Scan for the cell matching the given text and deliver its [X, Y] coordinate at center. 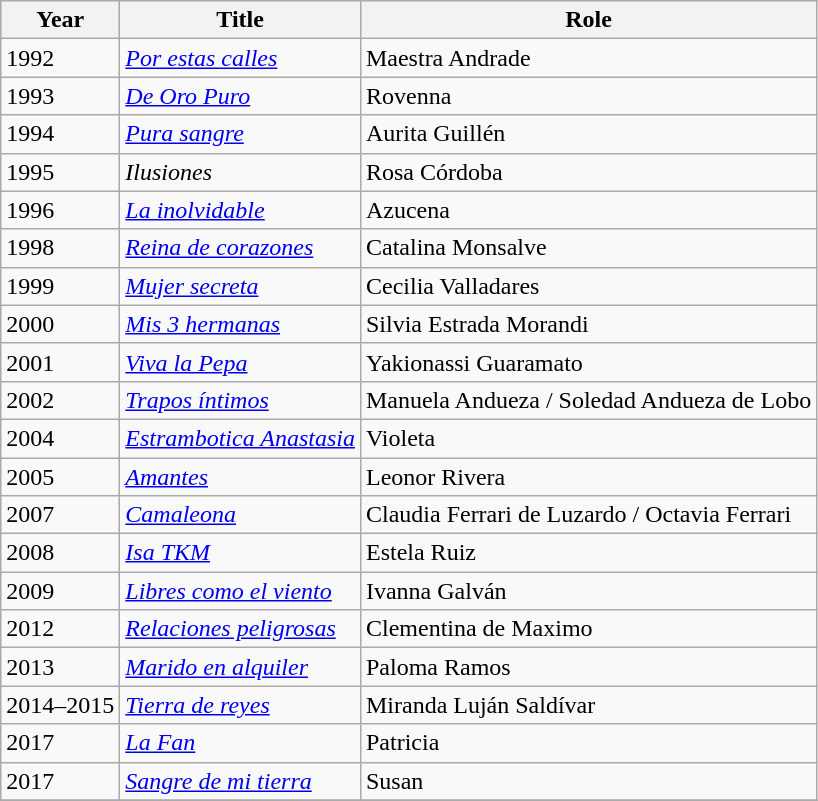
Miranda Luján Saldívar [588, 705]
Tierra de reyes [240, 705]
Claudia Ferrari de Luzardo / Octavia Ferrari [588, 515]
1996 [60, 210]
Ivanna Galván [588, 591]
Mis 3 hermanas [240, 324]
Susan [588, 781]
Libres como el viento [240, 591]
Trapos íntimos [240, 400]
De Oro Puro [240, 96]
Silvia Estrada Morandi [588, 324]
Pura sangre [240, 134]
Catalina Monsalve [588, 248]
Paloma Ramos [588, 667]
Estela Ruiz [588, 553]
Cecilia Valladares [588, 286]
Rovenna [588, 96]
Sangre de mi tierra [240, 781]
Maestra Andrade [588, 58]
1999 [60, 286]
Estrambotica Anastasia [240, 438]
Isa TKM [240, 553]
2009 [60, 591]
Clementina de Maximo [588, 629]
2000 [60, 324]
La inolvidable [240, 210]
Role [588, 20]
Manuela Andueza / Soledad Andueza de Lobo [588, 400]
Leonor Rivera [588, 477]
Azucena [588, 210]
Rosa Córdoba [588, 172]
Marido en alquiler [240, 667]
2005 [60, 477]
Patricia [588, 743]
1998 [60, 248]
2004 [60, 438]
Title [240, 20]
2002 [60, 400]
Aurita Guillén [588, 134]
Violeta [588, 438]
1995 [60, 172]
Por estas calles [240, 58]
Amantes [240, 477]
La Fan [240, 743]
Camaleona [240, 515]
2001 [60, 362]
Ilusiones [240, 172]
2007 [60, 515]
2008 [60, 553]
Viva la Pepa [240, 362]
Relaciones peligrosas [240, 629]
Yakionassi Guaramato [588, 362]
1993 [60, 96]
2013 [60, 667]
1994 [60, 134]
Mujer secreta [240, 286]
Reina de corazones [240, 248]
2014–2015 [60, 705]
1992 [60, 58]
Year [60, 20]
2012 [60, 629]
